Find where the given text appears and provide that cell's center as (X, Y) coordinate. 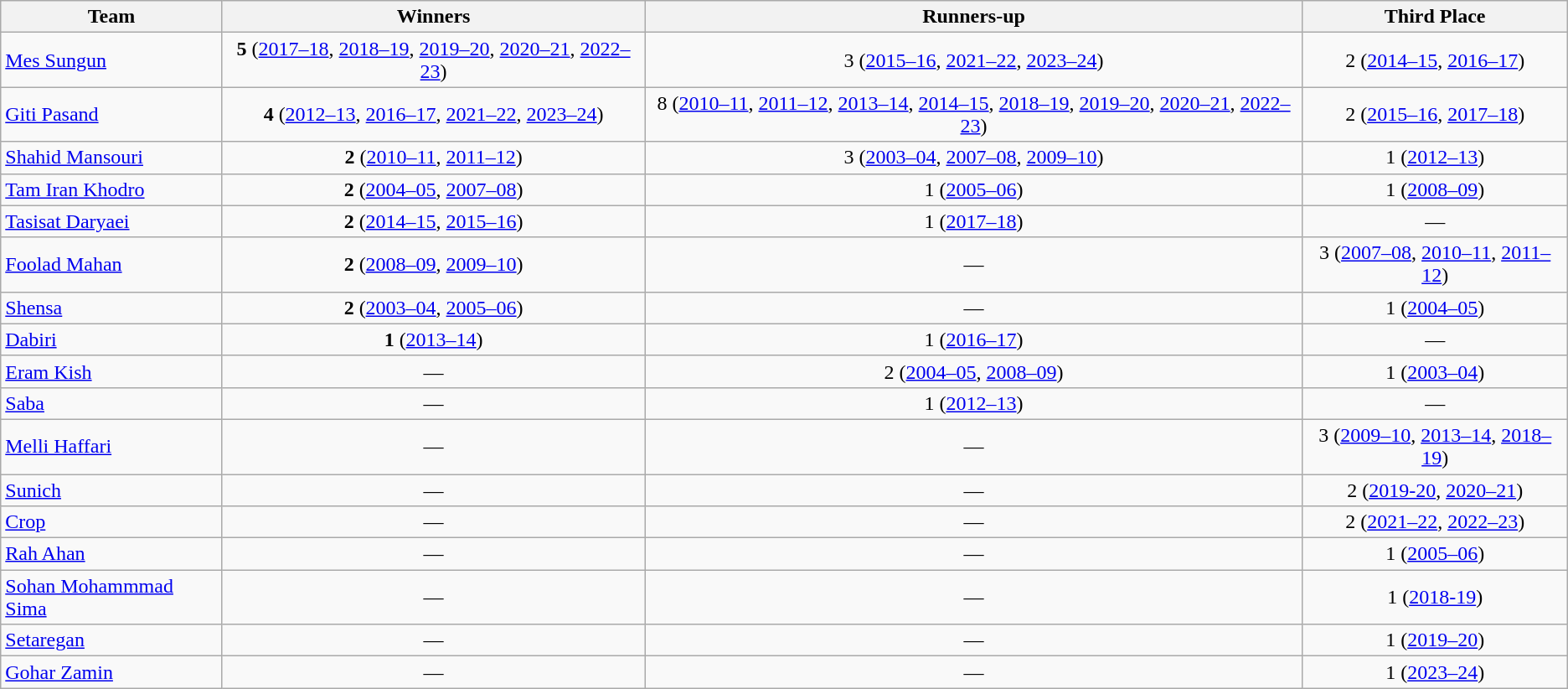
Mes Sungun (112, 60)
2 (2008–09, 2009–10) (434, 265)
2 (2019-20, 2020–21) (1435, 490)
Runners-up (973, 17)
1 (2013–14) (434, 339)
Dabiri (112, 339)
2 (2004–05, 2007–08) (434, 189)
1 (2018-19) (1435, 597)
1 (2017–18) (973, 221)
1 (2003–04) (1435, 371)
2 (2004–05, 2008–09) (973, 371)
3 (2003–04, 2007–08, 2009–10) (973, 158)
2 (2014–15, 2016–17) (1435, 60)
4 (2012–13, 2016–17, 2021–22, 2023–24) (434, 114)
2 (2003–04, 2005–06) (434, 308)
Crop (112, 522)
Shensa (112, 308)
8 (2010–11, 2011–12, 2013–14, 2014–15, 2018–19, 2019–20, 2020–21, 2022–23) (973, 114)
2 (2014–15, 2015–16) (434, 221)
1 (2004–05) (1435, 308)
2 (2010–11, 2011–12) (434, 158)
1 (2019–20) (1435, 640)
2 (2021–22, 2022–23) (1435, 522)
Sunich (112, 490)
1 (2023–24) (1435, 672)
Eram Kish (112, 371)
2 (2015–16, 2017–18) (1435, 114)
Saba (112, 403)
Tam Iran Khodro (112, 189)
Shahid Mansouri (112, 158)
Setaregan (112, 640)
5 (2017–18, 2018–19, 2019–20, 2020–21, 2022–23) (434, 60)
1 (2016–17) (973, 339)
Foolad Mahan (112, 265)
Team (112, 17)
Winners (434, 17)
Tasisat Daryaei (112, 221)
Gohar Zamin (112, 672)
3 (2007–08, 2010–11, 2011–12) (1435, 265)
1 (2008–09) (1435, 189)
Third Place (1435, 17)
Melli Haffari (112, 446)
3 (2009–10, 2013–14, 2018–19) (1435, 446)
Sohan Mohammmad Sima (112, 597)
Giti Pasand (112, 114)
3 (2015–16, 2021–22, 2023–24) (973, 60)
Rah Ahan (112, 554)
